For the text-containing cell, return its midpoint in (X, Y) coordinate format. 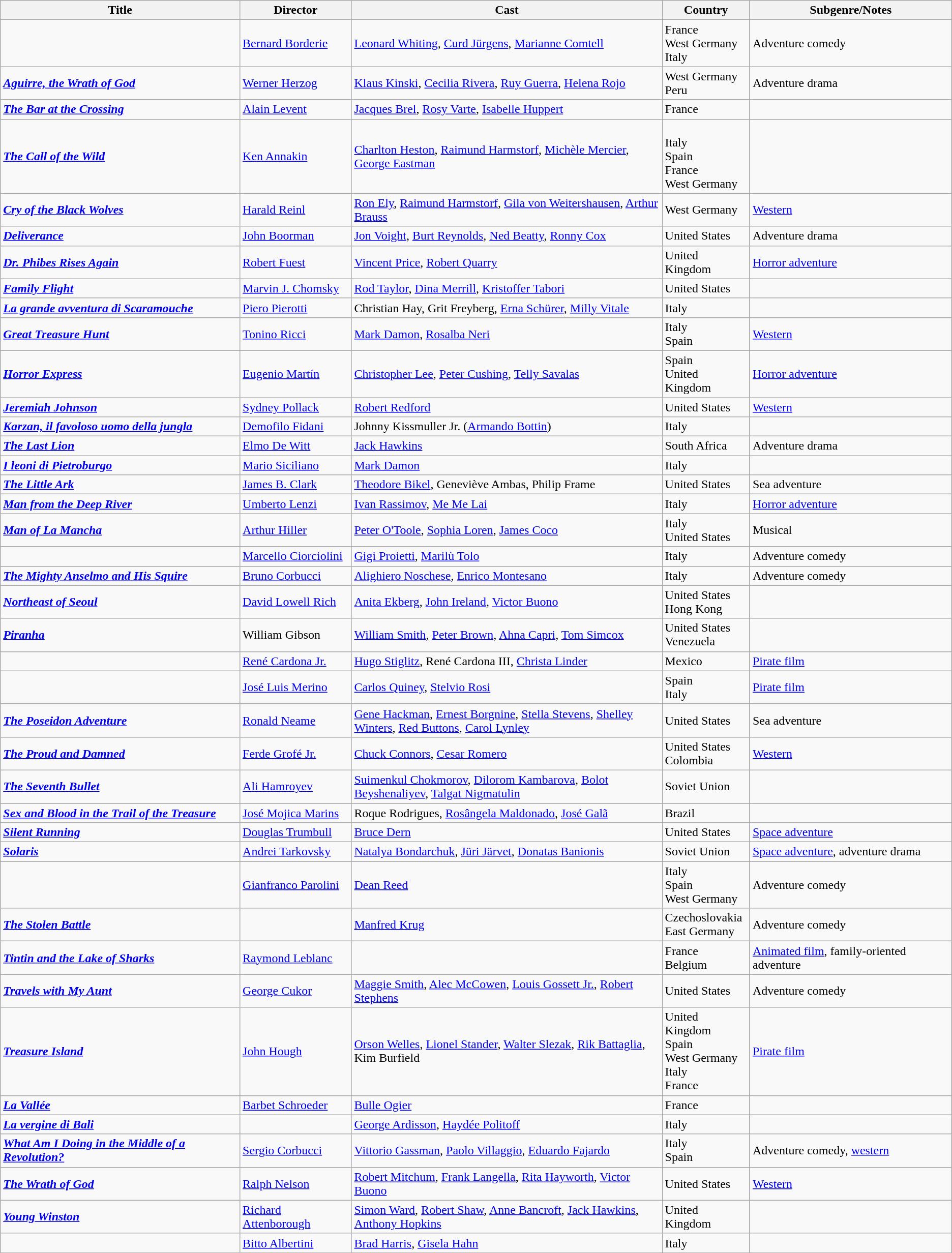
Aguirre, the Wrath of God (120, 83)
ItalyUnited States (706, 530)
Ken Annakin (296, 156)
David Lowell Rich (296, 602)
José Luis Merino (296, 688)
Leonard Whiting, Curd Jürgens, Marianne Comtell (507, 43)
Deliverance (120, 236)
What Am I Doing in the Middle of a Revolution? (120, 1150)
René Cardona Jr. (296, 661)
Brad Harris, Gisela Hahn (507, 1243)
Northeast of Seoul (120, 602)
Chuck Connors, Cesar Romero (507, 754)
SpainUnited Kingdom (706, 374)
United KingdomSpainWest GermanyItalyFrance (706, 1052)
Elmo De Witt (296, 446)
The Seventh Bullet (120, 786)
Jack Hawkins (507, 446)
I leoni di Pietroburgo (120, 465)
SpainItaly (706, 688)
Space adventure, adventure drama (850, 852)
Marcello Ciorciolini (296, 556)
Dr. Phibes Rises Again (120, 262)
ItalySpainFranceWest Germany (706, 156)
Charlton Heston, Raimund Harmstorf, Michèle Mercier, George Eastman (507, 156)
Johnny Kissmuller Jr. (Armando Bottin) (507, 427)
Demofilo Fidani (296, 427)
Vincent Price, Robert Quarry (507, 262)
Sydney Pollack (296, 407)
John Hough (296, 1052)
Alighiero Noschese, Enrico Montesano (507, 576)
Country (706, 10)
Robert Redford (507, 407)
La Vallée (120, 1105)
Ronald Neame (296, 720)
The Poseidon Adventure (120, 720)
Space adventure (850, 832)
Subgenre/Notes (850, 10)
Maggie Smith, Alec McCowen, Louis Gossett Jr., Robert Stephens (507, 991)
Tintin and the Lake of Sharks (120, 958)
The Stolen Battle (120, 924)
Mark Damon, Rosalba Neri (507, 334)
Richard Attenborough (296, 1216)
United StatesColombia (706, 754)
Robert Fuest (296, 262)
The Proud and Damned (120, 754)
Roque Rodrigues, Rosângela Maldonado, José Galã (507, 813)
Ron Ely, Raimund Harmstorf, Gila von Weitershausen, Arthur Brauss (507, 210)
Alain Levent (296, 109)
Bulle Ogier (507, 1105)
Orson Welles, Lionel Stander, Walter Slezak, Rik Battaglia, Kim Burfield (507, 1052)
George Cukor (296, 991)
Christopher Lee, Peter Cushing, Telly Savalas (507, 374)
Treasure Island (120, 1052)
Barbet Schroeder (296, 1105)
Man from the Deep River (120, 504)
The Wrath of God (120, 1184)
Peter O'Toole, Sophia Loren, James Coco (507, 530)
Director (296, 10)
West GermanyPeru (706, 83)
Solaris (120, 852)
Douglas Trumbull (296, 832)
Simon Ward, Robert Shaw, Anne Bancroft, Jack Hawkins, Anthony Hopkins (507, 1216)
Great Treasure Hunt (120, 334)
The Last Lion (120, 446)
Christian Hay, Grit Freyberg, Erna Schürer, Milly Vitale (507, 308)
Mexico (706, 661)
William Smith, Peter Brown, Ahna Capri, Tom Simcox (507, 635)
Tonino Ricci (296, 334)
Robert Mitchum, Frank Langella, Rita Hayworth, Victor Buono (507, 1184)
José Mojica Marins (296, 813)
Karzan, il favoloso uomo della jungla (120, 427)
Family Flight (120, 288)
Young Winston (120, 1216)
Title (120, 10)
La vergine di Bali (120, 1124)
Anita Ekberg, John Ireland, Victor Buono (507, 602)
Travels with My Aunt (120, 991)
Bruno Corbucci (296, 576)
Mario Siciliano (296, 465)
Sergio Corbucci (296, 1150)
Cast (507, 10)
Piranha (120, 635)
Natalya Bondarchuk, Jüri Järvet, Donatas Banionis (507, 852)
Marvin J. Chomsky (296, 288)
Jeremiah Johnson (120, 407)
Harald Reinl (296, 210)
West Germany (706, 210)
Bruce Dern (507, 832)
South Africa (706, 446)
United StatesHong Kong (706, 602)
The Little Ark (120, 485)
Ferde Grofé Jr. (296, 754)
ItalySpainWest Germany (706, 885)
Sex and Blood in the Trail of the Treasure (120, 813)
Mark Damon (507, 465)
Werner Herzog (296, 83)
Musical (850, 530)
Cry of the Black Wolves (120, 210)
Bernard Borderie (296, 43)
FranceWest GermanyItaly (706, 43)
Klaus Kinski, Cecilia Rivera, Ruy Guerra, Helena Rojo (507, 83)
Gigi Proietti, Marilù Tolo (507, 556)
Gene Hackman, Ernest Borgnine, Stella Stevens, Shelley Winters, Red Buttons, Carol Lynley (507, 720)
Ivan Rassimov, Me Me Lai (507, 504)
Andrei Tarkovsky (296, 852)
Carlos Quiney, Stelvio Rosi (507, 688)
Suimenkul Chokmorov, Dilorom Kambarova, Bolot Beyshenaliyev, Talgat Nigmatulin (507, 786)
Vittorio Gassman, Paolo Villaggio, Eduardo Fajardo (507, 1150)
Theodore Bikel, Geneviève Ambas, Philip Frame (507, 485)
Manfred Krug (507, 924)
Gianfranco Parolini (296, 885)
The Call of the Wild (120, 156)
John Boorman (296, 236)
Hugo Stiglitz, René Cardona III, Christa Linder (507, 661)
Animated film, family-oriented adventure (850, 958)
La grande avventura di Scaramouche (120, 308)
Umberto Lenzi (296, 504)
Bitto Albertini (296, 1243)
Ali Hamroyev (296, 786)
Ralph Nelson (296, 1184)
Jon Voight, Burt Reynolds, Ned Beatty, Ronny Cox (507, 236)
Rod Taylor, Dina Merrill, Kristoffer Tabori (507, 288)
Jacques Brel, Rosy Varte, Isabelle Huppert (507, 109)
Raymond Leblanc (296, 958)
Brazil (706, 813)
The Bar at the Crossing (120, 109)
United StatesVenezuela (706, 635)
Piero Pierotti (296, 308)
Arthur Hiller (296, 530)
James B. Clark (296, 485)
Eugenio Martín (296, 374)
George Ardisson, Haydée Politoff (507, 1124)
CzechoslovakiaEast Germany (706, 924)
Dean Reed (507, 885)
Horror Express (120, 374)
FranceBelgium (706, 958)
Adventure comedy, western (850, 1150)
William Gibson (296, 635)
Silent Running (120, 832)
The Mighty Anselmo and His Squire (120, 576)
Man of La Mancha (120, 530)
